From the cell containing the given text, extract its center point as (X, Y) coordinate. 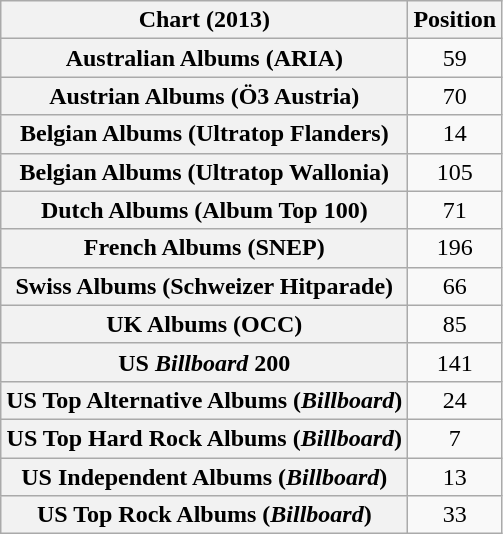
Swiss Albums (Schweizer Hitparade) (204, 286)
French Albums (SNEP) (204, 248)
US Top Hard Rock Albums (Billboard) (204, 438)
7 (455, 438)
Austrian Albums (Ö3 Austria) (204, 96)
85 (455, 324)
US Independent Albums (Billboard) (204, 477)
14 (455, 134)
59 (455, 58)
24 (455, 400)
US Top Rock Albums (Billboard) (204, 515)
Australian Albums (ARIA) (204, 58)
US Top Alternative Albums (Billboard) (204, 400)
Belgian Albums (Ultratop Wallonia) (204, 172)
US Billboard 200 (204, 362)
70 (455, 96)
196 (455, 248)
UK Albums (OCC) (204, 324)
141 (455, 362)
33 (455, 515)
66 (455, 286)
Belgian Albums (Ultratop Flanders) (204, 134)
71 (455, 210)
13 (455, 477)
Dutch Albums (Album Top 100) (204, 210)
105 (455, 172)
Chart (2013) (204, 20)
Position (455, 20)
